Capture the cell that displays the provided text and extract its (X, Y) central coordinate. 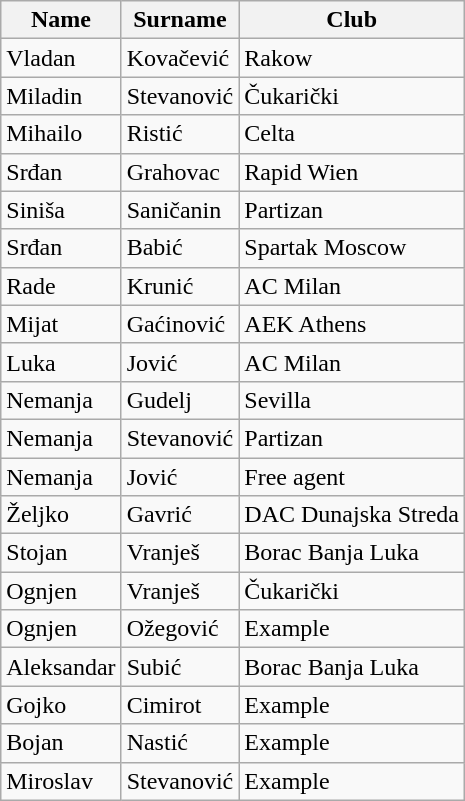
Celta (352, 134)
Grahovac (180, 172)
Miladin (61, 96)
Miroslav (61, 781)
Club (352, 20)
Stojan (61, 553)
Rakow (352, 58)
AEK Athens (352, 324)
Mijat (61, 324)
Rade (61, 286)
Luka (61, 362)
Aleksandar (61, 667)
Gojko (61, 705)
Saničanin (180, 210)
Free agent (352, 477)
Nastić (180, 743)
Gudelj (180, 400)
Kovačević (180, 58)
Ožegović (180, 629)
Rapid Wien (352, 172)
Spartak Moscow (352, 248)
Ristić (180, 134)
DAC Dunajska Streda (352, 515)
Vladan (61, 58)
Gaćinović (180, 324)
Siniša (61, 210)
Name (61, 20)
Cimirot (180, 705)
Sevilla (352, 400)
Gavrić (180, 515)
Surname (180, 20)
Subić (180, 667)
Bojan (61, 743)
Babić (180, 248)
Krunić (180, 286)
Mihailo (61, 134)
Željko (61, 515)
